For the text-containing cell, return its midpoint in [x, y] coordinate format. 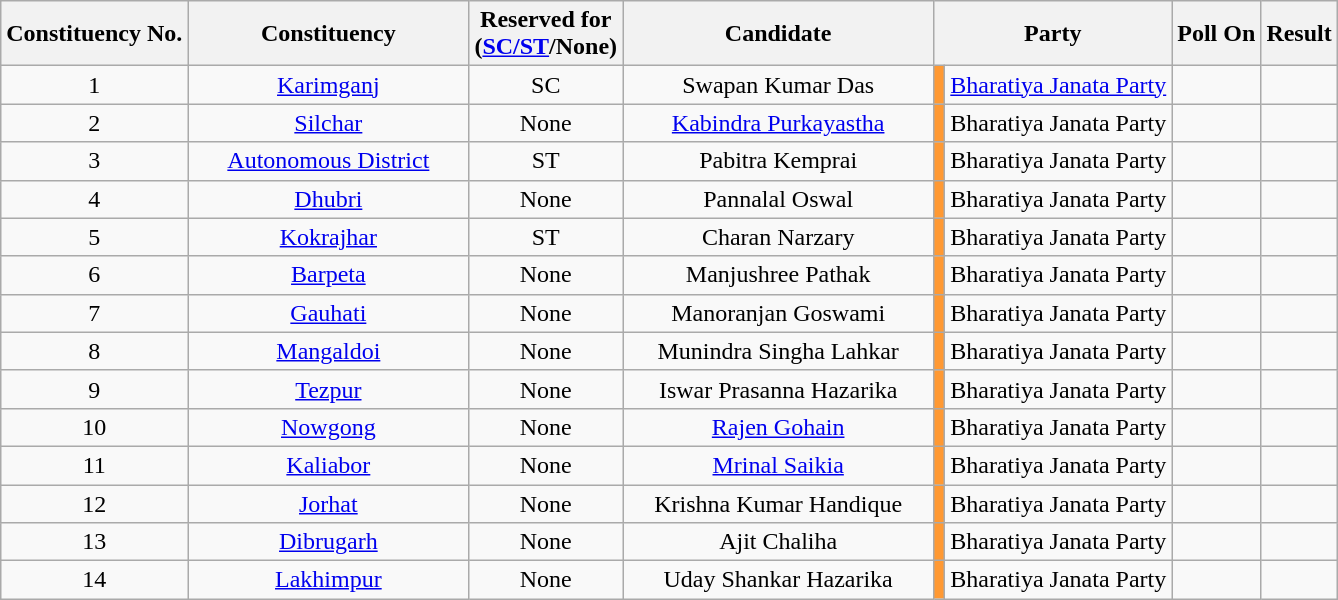
Autonomous District [328, 161]
Poll On [1216, 34]
5 [94, 237]
9 [94, 389]
Result [1299, 34]
Lakhimpur [328, 580]
4 [94, 199]
3 [94, 161]
Dhubri [328, 199]
Uday Shankar Hazarika [778, 580]
SC [546, 85]
Rajen Gohain [778, 427]
Silchar [328, 123]
Constituency No. [94, 34]
Dibrugarh [328, 542]
Mrinal Saikia [778, 465]
8 [94, 351]
Tezpur [328, 389]
Kaliabor [328, 465]
Charan Narzary [778, 237]
Munindra Singha Lahkar [778, 351]
Kabindra Purkayastha [778, 123]
Jorhat [328, 503]
Barpeta [328, 275]
Pabitra Kemprai [778, 161]
10 [94, 427]
Mangaldoi [328, 351]
Nowgong [328, 427]
7 [94, 313]
Pannalal Oswal [778, 199]
13 [94, 542]
Karimganj [328, 85]
Candidate [778, 34]
6 [94, 275]
14 [94, 580]
Iswar Prasanna Hazarika [778, 389]
Manjushree Pathak [778, 275]
12 [94, 503]
Reserved for(SC/ST/None) [546, 34]
Gauhati [328, 313]
2 [94, 123]
1 [94, 85]
Constituency [328, 34]
Swapan Kumar Das [778, 85]
Party [1053, 34]
Ajit Chaliha [778, 542]
11 [94, 465]
Kokrajhar [328, 237]
Manoranjan Goswami [778, 313]
Krishna Kumar Handique [778, 503]
